Output the (X, Y) coordinate of the center of the cell containing the given text.  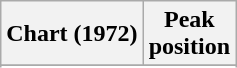
Peak position (189, 34)
Chart (1972) (72, 34)
